Pinpoint the cell where the given text exists, returning its (X, Y) midpoint coordinate. 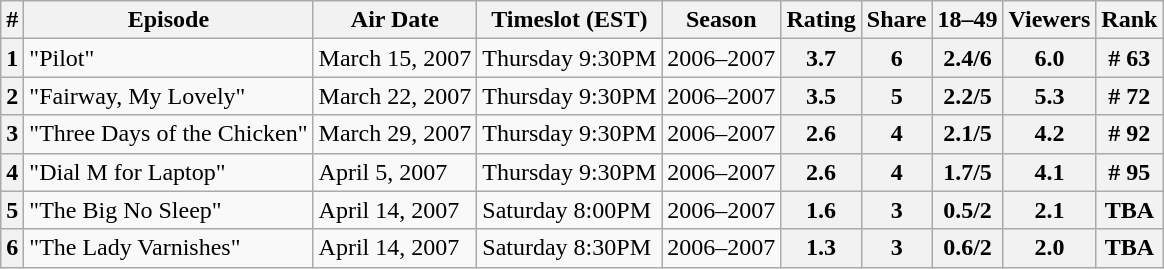
"Three Days of the Chicken" (168, 134)
6.0 (1050, 58)
# 95 (1130, 172)
March 29, 2007 (395, 134)
0.6/2 (968, 248)
4.2 (1050, 134)
Rank (1130, 20)
# (12, 20)
1.3 (821, 248)
"The Big No Sleep" (168, 210)
2.0 (1050, 248)
"Pilot" (168, 58)
1.7/5 (968, 172)
# 63 (1130, 58)
"The Lady Varnishes" (168, 248)
Saturday 8:00PM (570, 210)
"Fairway, My Lovely" (168, 96)
Timeslot (EST) (570, 20)
1.6 (821, 210)
# 92 (1130, 134)
Season (722, 20)
18–49 (968, 20)
Viewers (1050, 20)
2.1/5 (968, 134)
1 (12, 58)
2.2/5 (968, 96)
Share (896, 20)
3.5 (821, 96)
Episode (168, 20)
April 5, 2007 (395, 172)
2.4/6 (968, 58)
2 (12, 96)
3.7 (821, 58)
Rating (821, 20)
# 72 (1130, 96)
March 15, 2007 (395, 58)
March 22, 2007 (395, 96)
Air Date (395, 20)
0.5/2 (968, 210)
2.1 (1050, 210)
4.1 (1050, 172)
5.3 (1050, 96)
"Dial M for Laptop" (168, 172)
Saturday 8:30PM (570, 248)
